Identify which cell holds the provided text, then report its (x, y) central coordinate. 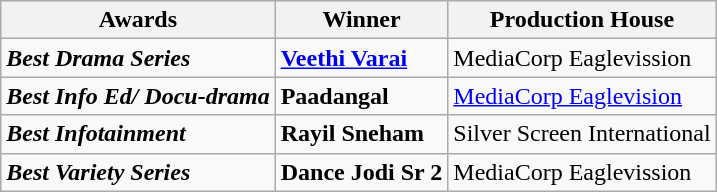
Awards (138, 20)
Production House (582, 20)
Best Infotainment (138, 134)
Silver Screen International (582, 134)
Paadangal (362, 96)
Best Variety Series (138, 172)
Dance Jodi Sr 2 (362, 172)
Veethi Varai (362, 58)
Rayil Sneham (362, 134)
Best Drama Series (138, 58)
Best Info Ed/ Docu-drama (138, 96)
Winner (362, 20)
MediaCorp Eaglevision (582, 96)
